Identify which cell holds the provided text, then report its [X, Y] central coordinate. 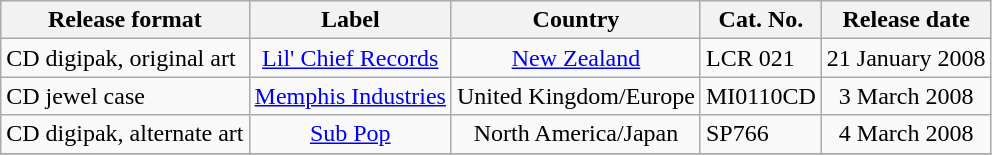
Lil' Chief Records [350, 58]
CD digipak, original art [125, 58]
New Zealand [576, 58]
Memphis Industries [350, 96]
21 January 2008 [906, 58]
Cat. No. [760, 20]
Country [576, 20]
Sub Pop [350, 134]
Release date [906, 20]
United Kingdom/Europe [576, 96]
4 March 2008 [906, 134]
MI0110CD [760, 96]
CD jewel case [125, 96]
Release format [125, 20]
3 March 2008 [906, 96]
LCR 021 [760, 58]
Label [350, 20]
North America/Japan [576, 134]
CD digipak, alternate art [125, 134]
SP766 [760, 134]
